Output the [x, y] coordinate of the center of the cell containing the given text.  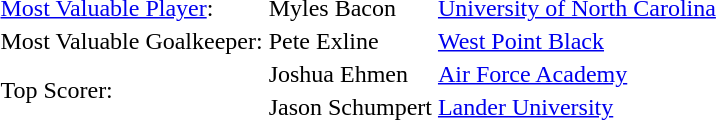
Pete Exline [350, 41]
Joshua Ehmen [350, 74]
